Determine the (X, Y) coordinate at the center of the cell enclosing the given text.  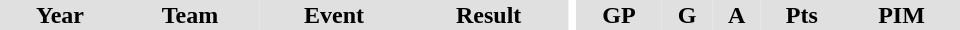
Team (190, 15)
Event (334, 15)
GP (619, 15)
G (688, 15)
A (737, 15)
Result (488, 15)
PIM (902, 15)
Pts (802, 15)
Year (60, 15)
